Search for the cell housing the specified text and yield its [X, Y] center coordinate. 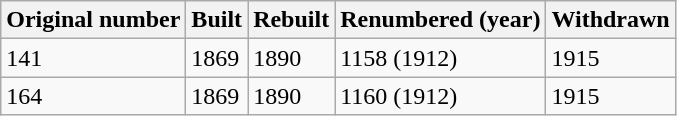
1160 (1912) [440, 96]
164 [94, 96]
Withdrawn [610, 20]
Rebuilt [292, 20]
1158 (1912) [440, 58]
Renumbered (year) [440, 20]
Built [217, 20]
Original number [94, 20]
141 [94, 58]
